Return the (x, y) coordinate for the center point of the cell that contains the specified text.  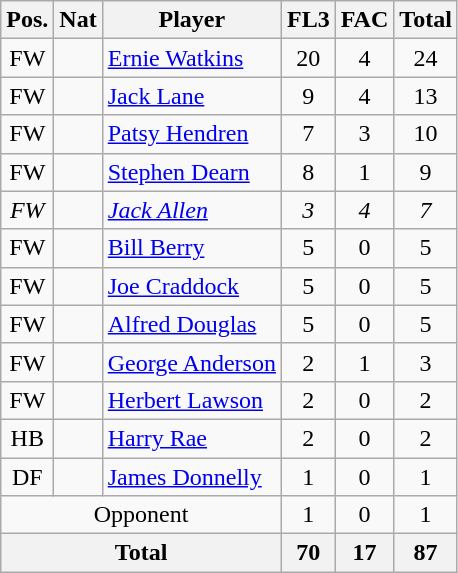
17 (364, 553)
Stephen Dearn (192, 172)
Jack Allen (192, 210)
Pos. (28, 20)
FAC (364, 20)
George Anderson (192, 362)
13 (426, 96)
Alfred Douglas (192, 324)
Harry Rae (192, 438)
Ernie Watkins (192, 58)
Bill Berry (192, 248)
Jack Lane (192, 96)
Opponent (142, 515)
10 (426, 134)
Patsy Hendren (192, 134)
70 (308, 553)
87 (426, 553)
DF (28, 477)
24 (426, 58)
8 (308, 172)
Joe Craddock (192, 286)
FL3 (308, 20)
Nat (78, 20)
James Donnelly (192, 477)
Herbert Lawson (192, 400)
20 (308, 58)
HB (28, 438)
Player (192, 20)
